Output the (x, y) coordinate of the center of the cell containing the given text.  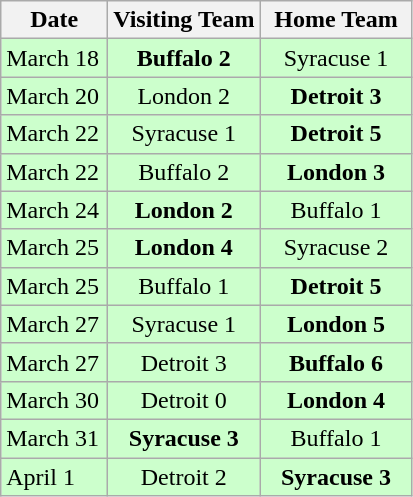
April 1 (54, 477)
London 5 (336, 324)
Home Team (336, 20)
Detroit 2 (184, 477)
March 18 (54, 58)
Detroit 0 (184, 400)
London 3 (336, 172)
March 30 (54, 400)
Visiting Team (184, 20)
Buffalo 6 (336, 362)
Date (54, 20)
March 24 (54, 210)
March 31 (54, 438)
Syracuse 2 (336, 248)
March 20 (54, 96)
